Capture the cell that displays the provided text and extract its [X, Y] central coordinate. 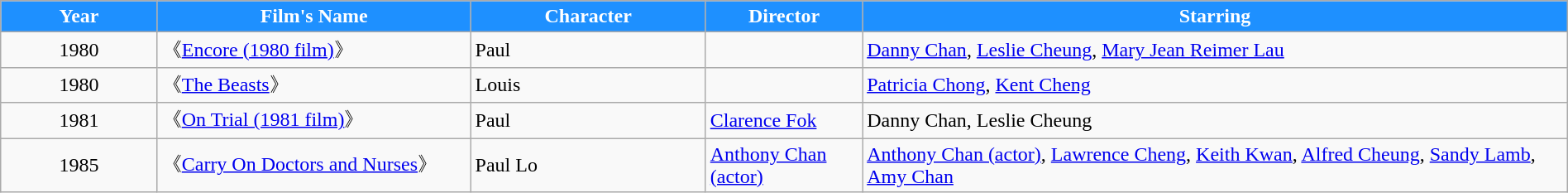
Anthony Chan (actor) [784, 164]
Patricia Chong, Kent Cheng [1216, 84]
Starring [1216, 17]
1985 [79, 164]
Louis [588, 84]
《Carry On Doctors and Nurses》 [314, 164]
《Encore (1980 film)》 [314, 50]
Clarence Fok [784, 121]
Danny Chan, Leslie Cheung, Mary Jean Reimer Lau [1216, 50]
Director [784, 17]
Anthony Chan (actor), Lawrence Cheng, Keith Kwan, Alfred Cheung, Sandy Lamb, Amy Chan [1216, 164]
1981 [79, 121]
Film's Name [314, 17]
Character [588, 17]
《The Beasts》 [314, 84]
《On Trial (1981 film)》 [314, 121]
Paul Lo [588, 164]
Year [79, 17]
Danny Chan, Leslie Cheung [1216, 121]
